Capture the cell that displays the provided text and extract its (x, y) central coordinate. 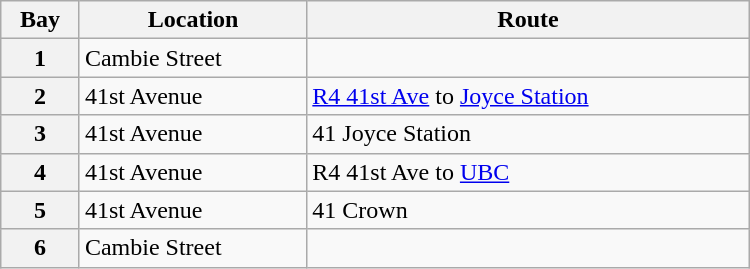
Bay (40, 20)
1 (40, 58)
41 Crown (528, 210)
R4 41st Ave to Joyce Station (528, 96)
Location (192, 20)
41 Joyce Station (528, 134)
Route (528, 20)
R4 41st Ave to UBC (528, 172)
2 (40, 96)
3 (40, 134)
4 (40, 172)
6 (40, 248)
5 (40, 210)
